Provide the [X, Y] coordinate of the cell's center where the given text is located.  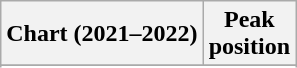
Peakposition [249, 34]
Chart (2021–2022) [102, 34]
